From the cell containing the given text, extract its center point as (x, y) coordinate. 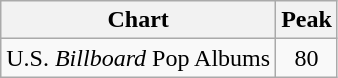
Chart (138, 20)
Peak (307, 20)
U.S. Billboard Pop Albums (138, 58)
80 (307, 58)
